For the text-containing cell, return its midpoint in (x, y) coordinate format. 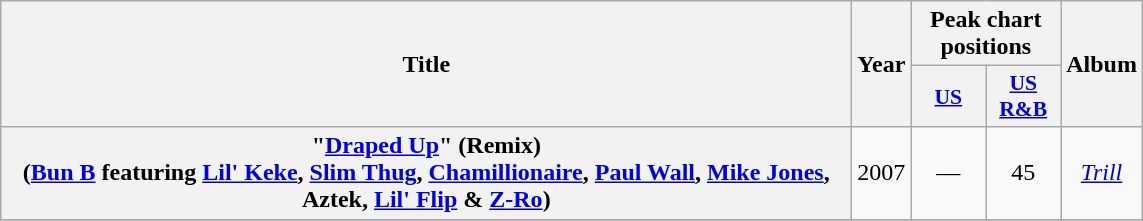
Peak chart positions (986, 34)
USR&B (1024, 96)
Year (882, 64)
45 (1024, 173)
Album (1102, 64)
Title (426, 64)
Trill (1102, 173)
US (948, 96)
"Draped Up" (Remix)(Bun B featuring Lil' Keke, Slim Thug, Chamillionaire, Paul Wall, Mike Jones, Aztek, Lil' Flip & Z-Ro) (426, 173)
— (948, 173)
2007 (882, 173)
